Identify which cell holds the provided text, then report its [x, y] central coordinate. 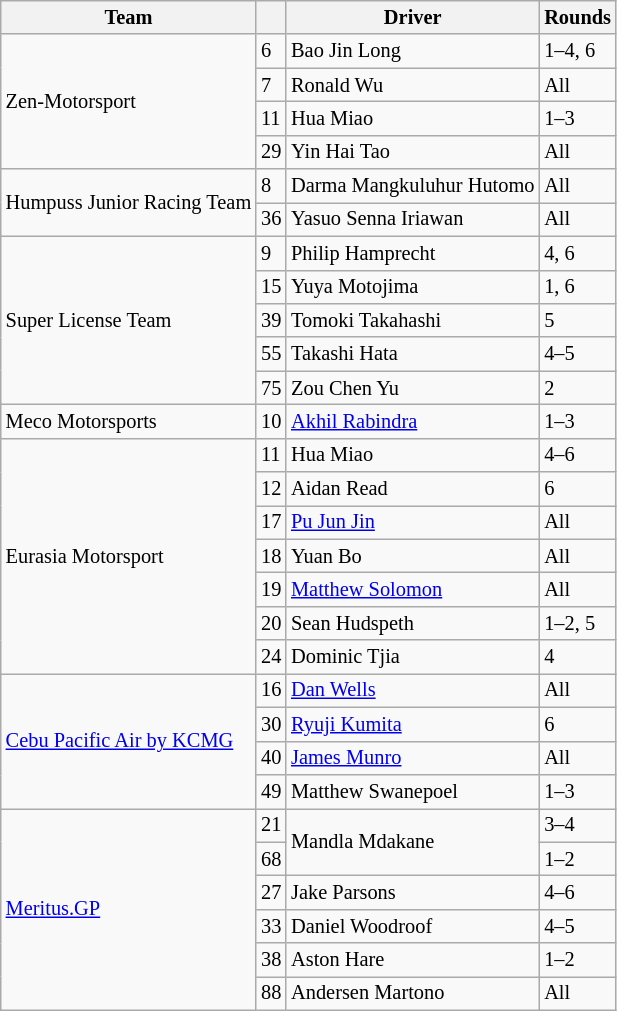
4 [578, 657]
Philip Hamprecht [412, 253]
Meco Motorsports [128, 421]
Tomoki Takahashi [412, 320]
Pu Jun Jin [412, 522]
4, 6 [578, 253]
8 [271, 186]
7 [271, 85]
2 [578, 388]
Team [128, 17]
12 [271, 489]
20 [271, 623]
Zen-Motorsport [128, 102]
Yin Hai Tao [412, 152]
Matthew Solomon [412, 589]
10 [271, 421]
Aidan Read [412, 489]
Super License Team [128, 320]
29 [271, 152]
1–4, 6 [578, 51]
49 [271, 791]
18 [271, 556]
Takashi Hata [412, 354]
Yuya Motojima [412, 287]
Meritus.GP [128, 909]
Zou Chen Yu [412, 388]
Yasuo Senna Iriawan [412, 219]
Humpuss Junior Racing Team [128, 202]
James Munro [412, 758]
Yuan Bo [412, 556]
68 [271, 859]
Cebu Pacific Air by KCMG [128, 740]
Bao Jin Long [412, 51]
19 [271, 589]
Rounds [578, 17]
Dan Wells [412, 690]
88 [271, 993]
Eurasia Motorsport [128, 556]
1, 6 [578, 287]
Dominic Tjia [412, 657]
Andersen Martono [412, 993]
Jake Parsons [412, 892]
21 [271, 825]
40 [271, 758]
Daniel Woodroof [412, 926]
Aston Hare [412, 960]
Matthew Swanepoel [412, 791]
5 [578, 320]
39 [271, 320]
33 [271, 926]
Sean Hudspeth [412, 623]
Ronald Wu [412, 85]
1–2, 5 [578, 623]
30 [271, 724]
3–4 [578, 825]
55 [271, 354]
17 [271, 522]
Akhil Rabindra [412, 421]
16 [271, 690]
15 [271, 287]
38 [271, 960]
Darma Mangkuluhur Hutomo [412, 186]
36 [271, 219]
Ryuji Kumita [412, 724]
27 [271, 892]
75 [271, 388]
Mandla Mdakane [412, 842]
24 [271, 657]
Driver [412, 17]
9 [271, 253]
